Locate the cell with the specified text and output its [X, Y] center coordinate. 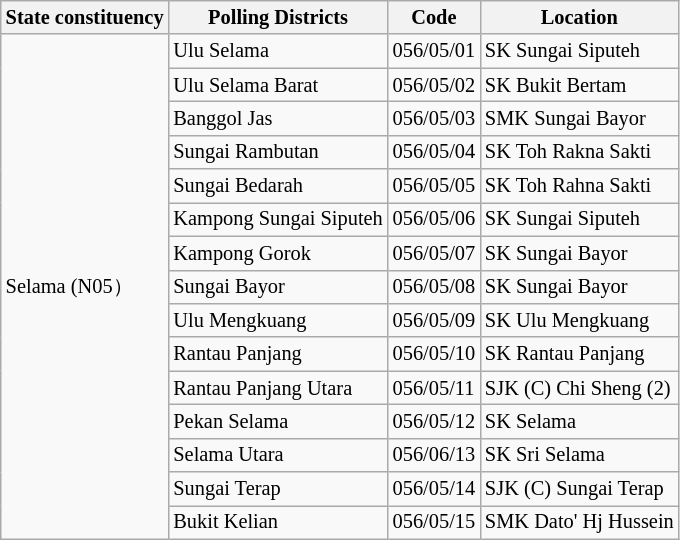
SK Toh Rakna Sakti [580, 152]
Rantau Panjang Utara [278, 388]
056/05/11 [434, 388]
056/05/10 [434, 354]
SK Toh Rahna Sakti [580, 186]
Selama (N05） [85, 286]
SK Sri Selama [580, 455]
SK Selama [580, 421]
056/05/04 [434, 152]
Kampong Gorok [278, 253]
Banggol Jas [278, 118]
Kampong Sungai Siputeh [278, 219]
056/05/09 [434, 320]
Sungai Bayor [278, 287]
SK Rantau Panjang [580, 354]
SK Ulu Mengkuang [580, 320]
Code [434, 17]
Ulu Selama Barat [278, 85]
Ulu Selama [278, 51]
Pekan Selama [278, 421]
056/05/06 [434, 219]
SK Bukit Bertam [580, 85]
Location [580, 17]
056/05/15 [434, 522]
056/05/08 [434, 287]
056/05/07 [434, 253]
SMK Sungai Bayor [580, 118]
Rantau Panjang [278, 354]
056/05/12 [434, 421]
056/05/14 [434, 489]
056/05/03 [434, 118]
Polling Districts [278, 17]
056/05/05 [434, 186]
SMK Dato' Hj Hussein [580, 522]
SJK (C) Chi Sheng (2) [580, 388]
State constituency [85, 17]
Ulu Mengkuang [278, 320]
Sungai Terap [278, 489]
Sungai Bedarah [278, 186]
SJK (C) Sungai Terap [580, 489]
Sungai Rambutan [278, 152]
056/05/02 [434, 85]
056/06/13 [434, 455]
Selama Utara [278, 455]
Bukit Kelian [278, 522]
056/05/01 [434, 51]
